Determine the (X, Y) coordinate at the center of the cell enclosing the given text.  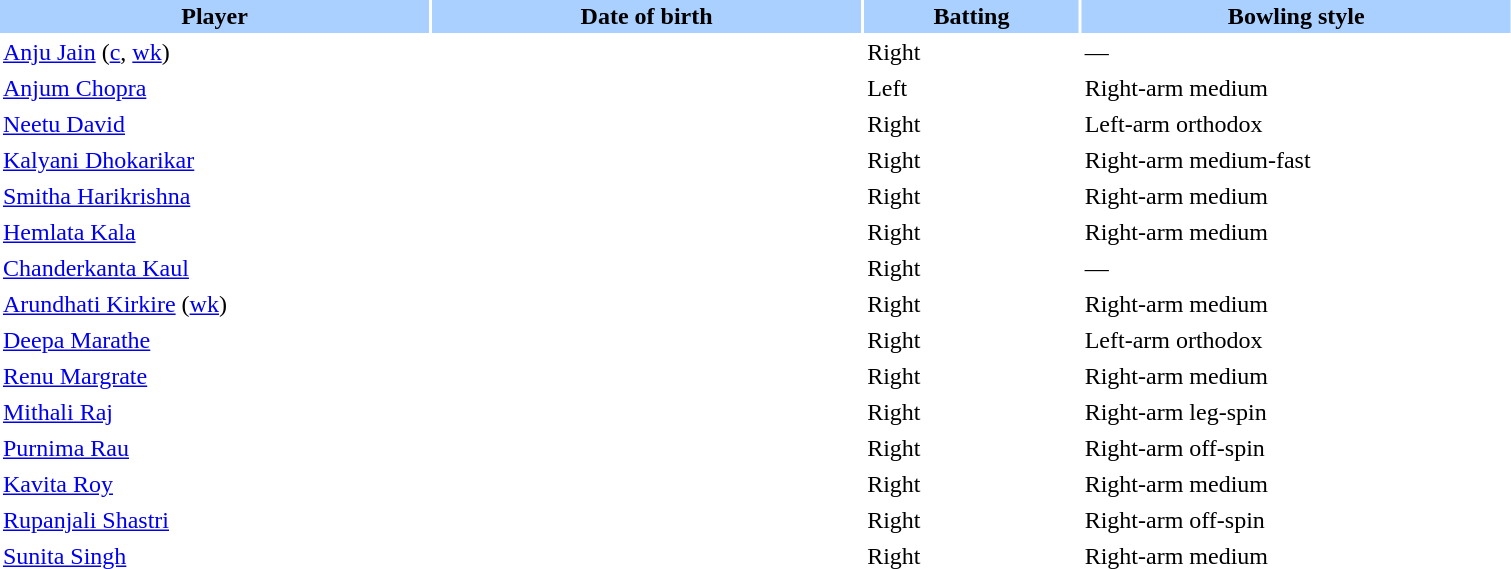
Chanderkanta Kaul (214, 268)
Arundhati Kirkire (wk) (214, 304)
Purnima Rau (214, 448)
Neetu David (214, 124)
Smitha Harikrishna (214, 196)
Right-arm leg-spin (1296, 412)
Batting (972, 16)
Deepa Marathe (214, 340)
Hemlata Kala (214, 232)
Player (214, 16)
Mithali Raj (214, 412)
Right-arm medium-fast (1296, 160)
Date of birth (646, 16)
Kavita Roy (214, 484)
Renu Margrate (214, 376)
Bowling style (1296, 16)
Anjum Chopra (214, 88)
Rupanjali Shastri (214, 520)
Kalyani Dhokarikar (214, 160)
Anju Jain (c, wk) (214, 52)
Left (972, 88)
